Scan for the cell matching the given text and deliver its (X, Y) coordinate at center. 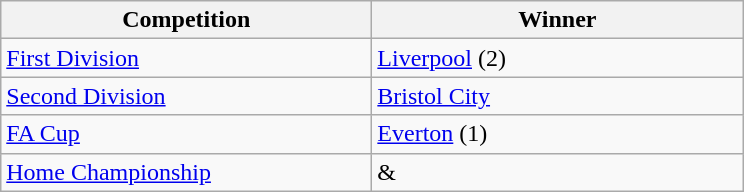
Everton (1) (558, 134)
Competition (186, 20)
Home Championship (186, 172)
First Division (186, 58)
Winner (558, 20)
Liverpool (2) (558, 58)
Second Division (186, 96)
& (558, 172)
Bristol City (558, 96)
FA Cup (186, 134)
